Determine the [X, Y] coordinate at the center of the cell enclosing the given text.  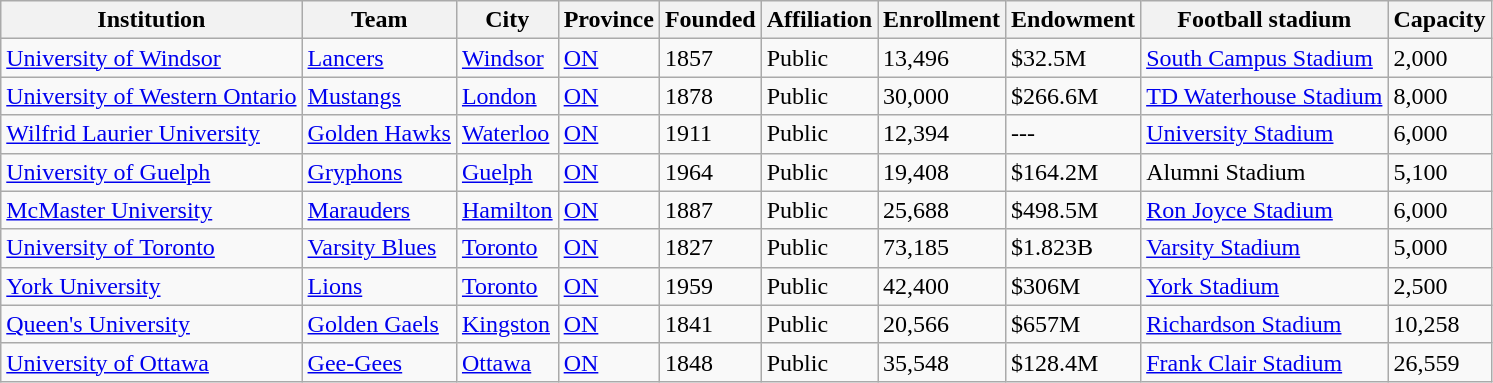
Waterloo [507, 134]
Frank Clair Stadium [1264, 362]
Marauders [379, 210]
Hamilton [507, 210]
Kingston [507, 324]
Gee-Gees [379, 362]
5,100 [1440, 172]
Founded [710, 20]
Lions [379, 286]
1911 [710, 134]
1959 [710, 286]
TD Waterhouse Stadium [1264, 96]
Varsity Stadium [1264, 248]
$498.5M [1074, 210]
--- [1074, 134]
$266.6M [1074, 96]
London [507, 96]
20,566 [942, 324]
Capacity [1440, 20]
Institution [152, 20]
Enrollment [942, 20]
University of Western Ontario [152, 96]
Queen's University [152, 324]
13,496 [942, 58]
1827 [710, 248]
Alumni Stadium [1264, 172]
2,500 [1440, 286]
8,000 [1440, 96]
Gryphons [379, 172]
Mustangs [379, 96]
University of Windsor [152, 58]
19,408 [942, 172]
York University [152, 286]
Golden Hawks [379, 134]
York Stadium [1264, 286]
University Stadium [1264, 134]
McMaster University [152, 210]
Guelph [507, 172]
1857 [710, 58]
Golden Gaels [379, 324]
$1.823B [1074, 248]
University of Toronto [152, 248]
5,000 [1440, 248]
University of Ottawa [152, 362]
10,258 [1440, 324]
12,394 [942, 134]
University of Guelph [152, 172]
Endowment [1074, 20]
35,548 [942, 362]
Ottawa [507, 362]
1887 [710, 210]
Team [379, 20]
$164.2M [1074, 172]
30,000 [942, 96]
South Campus Stadium [1264, 58]
25,688 [942, 210]
1964 [710, 172]
$657M [1074, 324]
Windsor [507, 58]
1878 [710, 96]
$32.5M [1074, 58]
Richardson Stadium [1264, 324]
$306M [1074, 286]
$128.4M [1074, 362]
Affiliation [819, 20]
Province [608, 20]
73,185 [942, 248]
Ron Joyce Stadium [1264, 210]
26,559 [1440, 362]
42,400 [942, 286]
Football stadium [1264, 20]
Varsity Blues [379, 248]
1848 [710, 362]
City [507, 20]
Lancers [379, 58]
1841 [710, 324]
2,000 [1440, 58]
Wilfrid Laurier University [152, 134]
